Extract the (x, y) coordinate from the center of the cell holding the provided text.  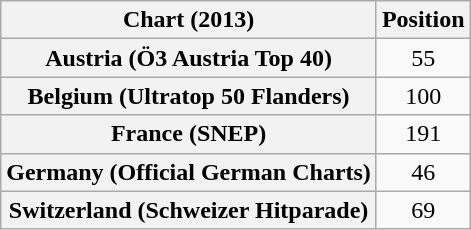
Chart (2013) (189, 20)
55 (423, 58)
France (SNEP) (189, 134)
Austria (Ö3 Austria Top 40) (189, 58)
191 (423, 134)
100 (423, 96)
Belgium (Ultratop 50 Flanders) (189, 96)
69 (423, 210)
46 (423, 172)
Germany (Official German Charts) (189, 172)
Switzerland (Schweizer Hitparade) (189, 210)
Position (423, 20)
